From the cell containing the given text, extract its center point as (x, y) coordinate. 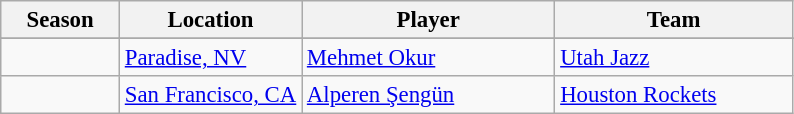
Mehmet Okur (428, 58)
Team (674, 20)
Season (60, 20)
Alperen Şengün (428, 95)
Houston Rockets (674, 95)
Location (210, 20)
Player (428, 20)
San Francisco, CA (210, 95)
Utah Jazz (674, 58)
Paradise, NV (210, 58)
